Output the [X, Y] coordinate of the center of the cell containing the given text.  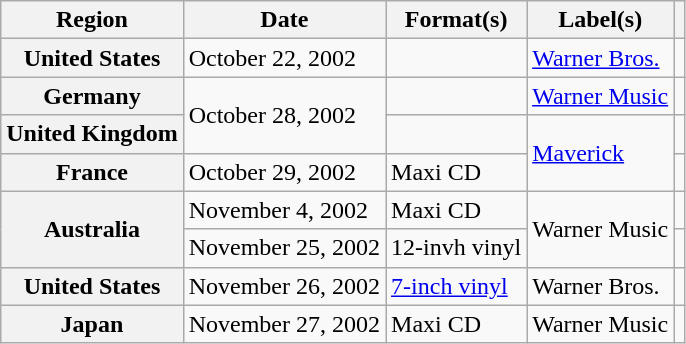
November 27, 2002 [284, 324]
Japan [92, 324]
November 26, 2002 [284, 286]
Date [284, 20]
Label(s) [600, 20]
12-invh vinyl [456, 248]
Region [92, 20]
Format(s) [456, 20]
Maverick [600, 153]
7-inch vinyl [456, 286]
October 22, 2002 [284, 58]
November 25, 2002 [284, 248]
October 28, 2002 [284, 115]
Germany [92, 96]
November 4, 2002 [284, 210]
France [92, 172]
Australia [92, 229]
October 29, 2002 [284, 172]
United Kingdom [92, 134]
